Determine the [X, Y] coordinate at the center of the cell enclosing the given text.  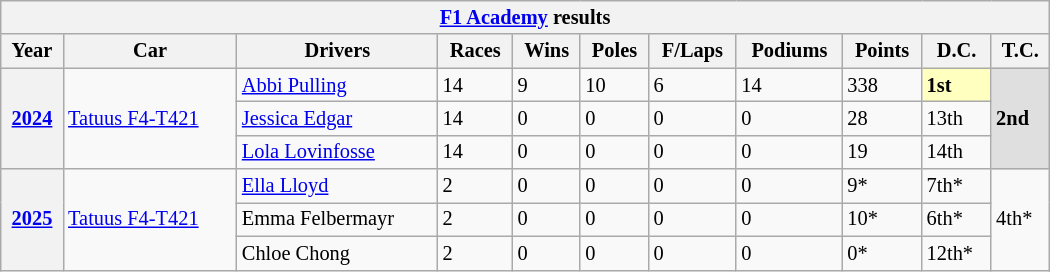
7th* [957, 186]
0* [882, 253]
14th [957, 152]
F1 Academy results [525, 17]
Lola Lovinfosse [338, 152]
4th* [1020, 220]
19 [882, 152]
Poles [614, 51]
9 [547, 85]
1st [957, 85]
Car [150, 51]
12th* [957, 253]
Emma Felbermayr [338, 219]
Races [476, 51]
9* [882, 186]
2025 [32, 220]
Abbi Pulling [338, 85]
10 [614, 85]
D.C. [957, 51]
10* [882, 219]
2024 [32, 118]
Ella Lloyd [338, 186]
Jessica Edgar [338, 118]
Drivers [338, 51]
6th* [957, 219]
T.C. [1020, 51]
338 [882, 85]
Points [882, 51]
28 [882, 118]
13th [957, 118]
Year [32, 51]
Podiums [789, 51]
6 [693, 85]
F/Laps [693, 51]
Wins [547, 51]
2nd [1020, 118]
Chloe Chong [338, 253]
